Capture the cell that displays the provided text and extract its [x, y] central coordinate. 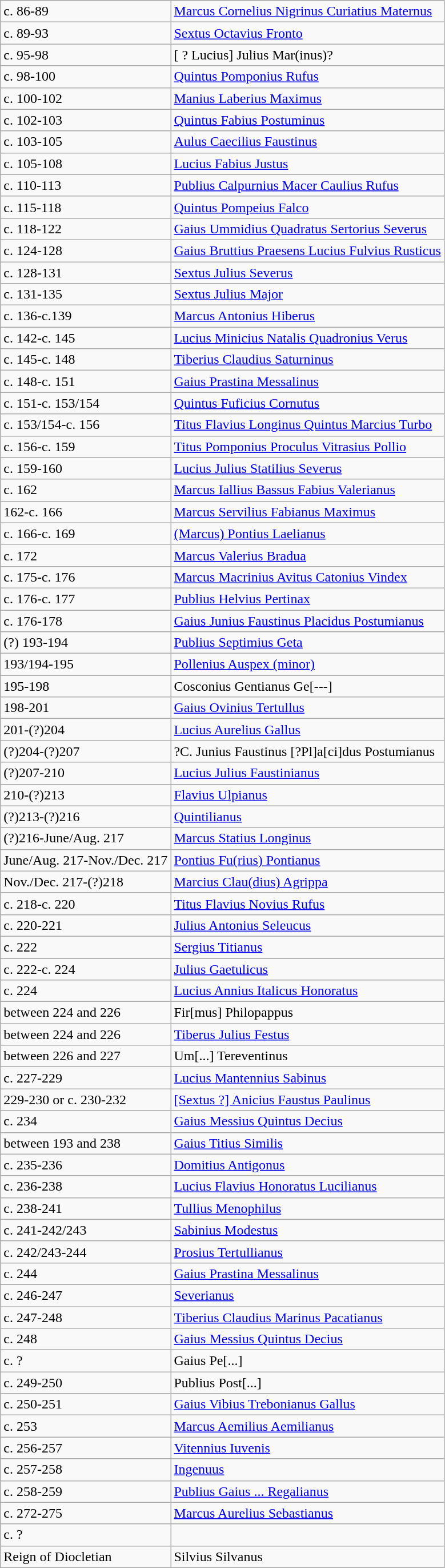
c. 218-c. 220 [86, 904]
c. 172 [86, 555]
c. 102-103 [86, 120]
c. 250-251 [86, 1404]
Vitennius Iuvenis [307, 1448]
c. 151-c. 153/154 [86, 403]
c. 241-242/243 [86, 1230]
Quintus Fuficius Cornutus [307, 403]
c. 89-93 [86, 33]
c. 176-c. 177 [86, 599]
Fir[mus] Philopappus [307, 1013]
(?) 193-194 [86, 643]
Quintus Pomponius Rufus [307, 77]
Gaius Junius Faustinus Placidus Postumianus [307, 620]
?C. Junius Faustinus [?Pl]a[ci]dus Postumianus [307, 751]
c. 256-257 [86, 1448]
c. 153/154-c. 156 [86, 425]
229-230 or c. 230-232 [86, 1100]
c. 227-229 [86, 1078]
Quintilianus [307, 817]
198-201 [86, 708]
Sextus Octavius Fronto [307, 33]
Cosconius Gentianus Ge[---] [307, 686]
Aulus Caecilius Faustinus [307, 142]
Gaius Ummidius Quadratus Sertorius Severus [307, 229]
Julius Antonius Seleucus [307, 925]
c. 145-c. 148 [86, 360]
Tiberius Claudius Marinus Pacatianus [307, 1317]
Marcus Iallius Bassus Fabius Valerianus [307, 490]
Gaius Pe[...] [307, 1361]
c. 175-c. 176 [86, 577]
Marcus Cornelius Nigrinus Curiatius Maternus [307, 11]
Lucius Julius Faustinianus [307, 773]
c. 128-131 [86, 273]
Lucius Minicius Natalis Quadronius Verus [307, 338]
Silvius Silvanus [307, 1557]
Pollenius Auspex (minor) [307, 664]
c. 248 [86, 1339]
c. 118-122 [86, 229]
c. 257-258 [86, 1470]
c. 131-135 [86, 295]
Tiberus Julius Festus [307, 1034]
Publius Septimius Geta [307, 643]
Marcius Clau(dius) Agrippa [307, 882]
Manius Laberius Maximus [307, 98]
Lucius Julius Statilius Severus [307, 468]
201-(?)204 [86, 730]
Titus Flavius Longinus Quintus Marcius Turbo [307, 425]
c. 220-221 [86, 925]
Domitius Antigonus [307, 1165]
c. 222 [86, 947]
c. 247-248 [86, 1317]
Tiberius Claudius Saturninus [307, 360]
Gaius Ovinius Tertullus [307, 708]
c. 162 [86, 490]
c. 148-c. 151 [86, 381]
Marcus Antonius Hiberus [307, 316]
Quintus Fabius Postuminus [307, 120]
Marcus Statius Longinus [307, 838]
between 193 and 238 [86, 1143]
c. 258-259 [86, 1491]
Publius Post[...] [307, 1383]
Sextus Julius Severus [307, 273]
Lucius Aurelius Gallus [307, 730]
c. 124-128 [86, 250]
c. 86-89 [86, 11]
(?)216-June/Aug. 217 [86, 838]
Lucius Fabius Justus [307, 164]
c. 234 [86, 1121]
Marcus Servilius Fabianus Maximus [307, 512]
Quintus Pompeius Falco [307, 207]
Lucius Annius Italicus Honoratus [307, 991]
c. 156-c. 159 [86, 447]
(?)213-(?)216 [86, 817]
[Sextus ?] Anicius Faustus Paulinus [307, 1100]
Marcus Valerius Bradua [307, 555]
c. 236-238 [86, 1187]
Severianus [307, 1295]
c. 115-118 [86, 207]
[ ? Lucius] Julius Mar(inus)? [307, 55]
Um[...] Tereventinus [307, 1056]
Marcus Aemilius Aemilianus [307, 1426]
195-198 [86, 686]
c. 238-241 [86, 1208]
Ingenuus [307, 1470]
Titus Pomponius Proculus Vitrasius Pollio [307, 447]
Prosius Tertullianus [307, 1252]
Gaius Vibius Trebonianus Gallus [307, 1404]
c. 103-105 [86, 142]
Publius Gaius ... Regalianus [307, 1491]
c. 136-c.139 [86, 316]
Nov./Dec. 217-(?)218 [86, 882]
Lucius Mantennius Sabinus [307, 1078]
(?)204-(?)207 [86, 751]
c. 224 [86, 991]
Marcus Aurelius Sebastianus [307, 1513]
Publius Calpurnius Macer Caulius Rufus [307, 185]
c. 242/243-244 [86, 1252]
between 226 and 227 [86, 1056]
c. 272-275 [86, 1513]
162-c. 166 [86, 512]
Gaius Bruttius Praesens Lucius Fulvius Rusticus [307, 250]
c. 222-c. 224 [86, 969]
June/Aug. 217-Nov./Dec. 217 [86, 860]
Sergius Titianus [307, 947]
(Marcus) Pontius Laelianus [307, 534]
c. 142-c. 145 [86, 338]
c. 95-98 [86, 55]
193/194-195 [86, 664]
210-(?)213 [86, 795]
Titus Flavius Novius Rufus [307, 904]
c. 253 [86, 1426]
Reign of Diocletian [86, 1557]
c. 100-102 [86, 98]
(?)207-210 [86, 773]
c. 159-160 [86, 468]
Julius Gaetulicus [307, 969]
Gaius Titius Similis [307, 1143]
Lucius Flavius Honoratus Lucilianus [307, 1187]
c. 176-178 [86, 620]
Flavius Ulpianus [307, 795]
Sextus Julius Major [307, 295]
Marcus Macrinius Avitus Catonius Vindex [307, 577]
Sabinius Modestus [307, 1230]
c. 235-236 [86, 1165]
c. 98-100 [86, 77]
c. 244 [86, 1273]
Pontius Fu(rius) Pontianus [307, 860]
Tullius Menophilus [307, 1208]
c. 105-108 [86, 164]
c. 246-247 [86, 1295]
c. 166-c. 169 [86, 534]
c. 249-250 [86, 1383]
Publius Helvius Pertinax [307, 599]
c. 110-113 [86, 185]
